Find where the given text appears and provide that cell's center as (x, y) coordinate. 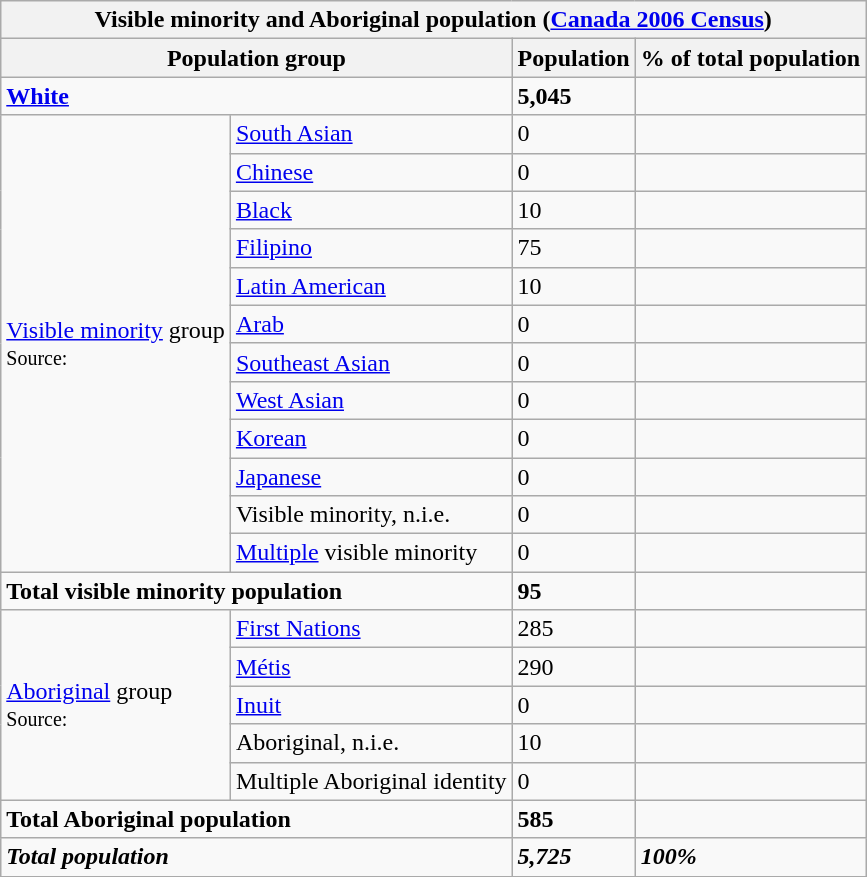
White (256, 96)
Population (574, 58)
5,725 (574, 857)
Filipino (371, 248)
Métis (371, 667)
Visible minority groupSource: (116, 344)
Visible minority, n.i.e. (371, 515)
285 (574, 629)
Visible minority and Aboriginal population (Canada 2006 Census) (434, 20)
Total population (256, 857)
Southeast Asian (371, 362)
Japanese (371, 477)
Total Aboriginal population (256, 819)
% of total population (750, 58)
South Asian (371, 134)
290 (574, 667)
West Asian (371, 400)
Arab (371, 324)
Multiple visible minority (371, 553)
Korean (371, 438)
Population group (256, 58)
First Nations (371, 629)
5,045 (574, 96)
585 (574, 819)
Latin American (371, 286)
Inuit (371, 705)
Multiple Aboriginal identity (371, 781)
95 (574, 591)
Aboriginal, n.i.e. (371, 743)
100% (750, 857)
Chinese (371, 172)
Black (371, 210)
75 (574, 248)
Aboriginal groupSource: (116, 705)
Total visible minority population (256, 591)
